Output the [x, y] coordinate of the center of the cell containing the given text.  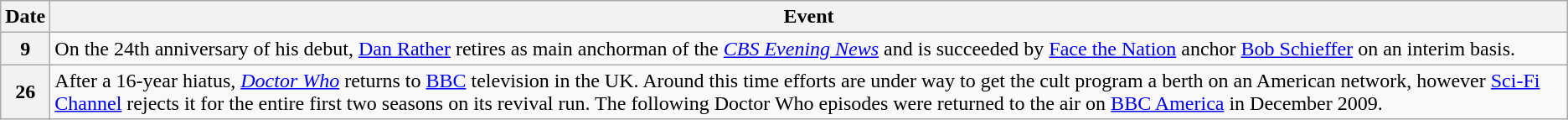
Event [809, 17]
9 [25, 49]
26 [25, 92]
Date [25, 17]
